Find where the given text appears and provide that cell's center as (X, Y) coordinate. 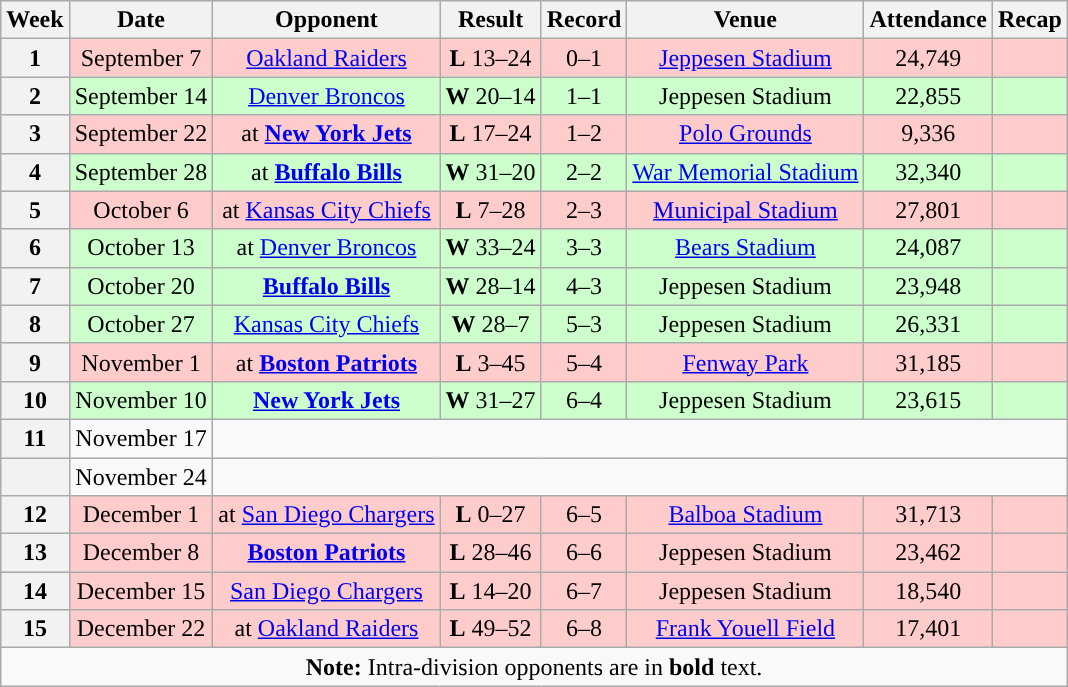
at Denver Broncos (326, 248)
November 1 (141, 362)
8 (35, 324)
Result (490, 20)
13 (35, 553)
2 (35, 96)
November 24 (141, 477)
27,801 (928, 210)
November 17 (141, 438)
W 31–27 (490, 400)
Frank Youell Field (746, 629)
6–8 (584, 629)
Denver Broncos (326, 96)
Balboa Stadium (746, 515)
W 20–14 (490, 96)
Attendance (928, 20)
23,462 (928, 553)
September 22 (141, 134)
W 31–20 (490, 172)
October 13 (141, 248)
18,540 (928, 591)
December 8 (141, 553)
L 7–28 (490, 210)
L 17–24 (490, 134)
Buffalo Bills (326, 286)
6–6 (584, 553)
at Kansas City Chiefs (326, 210)
Note: Intra-division opponents are in bold text. (534, 667)
San Diego Chargers (326, 591)
6 (35, 248)
Bears Stadium (746, 248)
at Buffalo Bills (326, 172)
September 28 (141, 172)
at New York Jets (326, 134)
9,336 (928, 134)
Date (141, 20)
3–3 (584, 248)
L 14–20 (490, 591)
23,615 (928, 400)
24,087 (928, 248)
6–5 (584, 515)
Venue (746, 20)
W 33–24 (490, 248)
October 6 (141, 210)
6–4 (584, 400)
at San Diego Chargers (326, 515)
4 (35, 172)
W 28–7 (490, 324)
October 20 (141, 286)
October 27 (141, 324)
24,749 (928, 58)
31,713 (928, 515)
1 (35, 58)
12 (35, 515)
Municipal Stadium (746, 210)
L 0–27 (490, 515)
1–1 (584, 96)
Kansas City Chiefs (326, 324)
23,948 (928, 286)
Oakland Raiders (326, 58)
L 49–52 (490, 629)
0–1 (584, 58)
6–7 (584, 591)
5–3 (584, 324)
7 (35, 286)
December 15 (141, 591)
Record (584, 20)
1–2 (584, 134)
3 (35, 134)
Opponent (326, 20)
Polo Grounds (746, 134)
Boston Patriots (326, 553)
4–3 (584, 286)
14 (35, 591)
at Boston Patriots (326, 362)
5 (35, 210)
2–2 (584, 172)
December 22 (141, 629)
L 28–46 (490, 553)
2–3 (584, 210)
New York Jets (326, 400)
17,401 (928, 629)
10 (35, 400)
9 (35, 362)
September 7 (141, 58)
Recap (1030, 20)
26,331 (928, 324)
5–4 (584, 362)
32,340 (928, 172)
September 14 (141, 96)
War Memorial Stadium (746, 172)
11 (35, 438)
L 3–45 (490, 362)
at Oakland Raiders (326, 629)
Week (35, 20)
Fenway Park (746, 362)
31,185 (928, 362)
November 10 (141, 400)
December 1 (141, 515)
15 (35, 629)
W 28–14 (490, 286)
L 13–24 (490, 58)
22,855 (928, 96)
